Pinpoint the cell where the given text exists, returning its (x, y) midpoint coordinate. 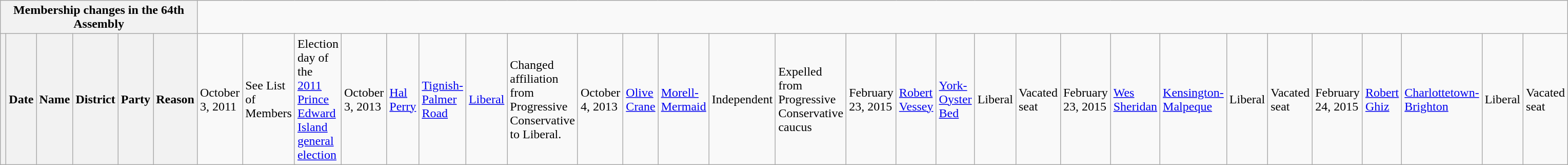
Olive Crane (641, 99)
District (95, 99)
Changed affiliation from Progressive Conservative to Liberal. (543, 99)
Charlottetown-Brighton (1442, 99)
Expelled from Progressive Conservative caucus (811, 99)
See List of Members (269, 99)
Party (135, 99)
Membership changes in the 64th Assembly (99, 17)
Kensington-Malpeque (1194, 99)
Robert Vessey (916, 99)
October 3, 2013 (364, 99)
Date (22, 99)
Reason (175, 99)
Morell-Mermaid (683, 99)
Election day of the 2011 Prince Edward Island general election (318, 99)
February 24, 2015 (1338, 99)
October 3, 2011 (220, 99)
October 4, 2013 (600, 99)
Robert Ghiz (1382, 99)
Tignish-Palmer Road (443, 99)
Name (54, 99)
Hal Perry (403, 99)
Wes Sheridan (1135, 99)
Independent (742, 99)
York-Oyster Bed (955, 99)
